For the text-containing cell, return its midpoint in [x, y] coordinate format. 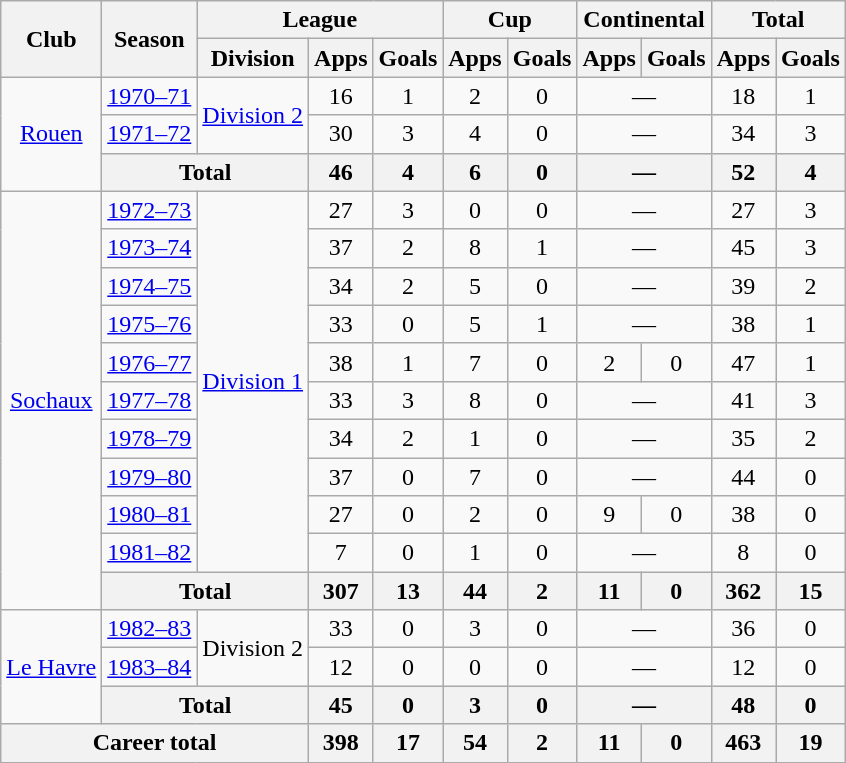
Career total [155, 743]
1974–75 [150, 286]
Continental [644, 20]
6 [475, 172]
1973–74 [150, 248]
30 [341, 134]
1977–78 [150, 400]
9 [609, 515]
39 [743, 286]
Cup [510, 20]
Season [150, 39]
463 [743, 743]
41 [743, 400]
307 [341, 591]
1970–71 [150, 96]
17 [408, 743]
48 [743, 705]
19 [811, 743]
1975–76 [150, 324]
Club [52, 39]
Sochaux [52, 400]
36 [743, 629]
1971–72 [150, 134]
Division 1 [253, 382]
18 [743, 96]
Rouen [52, 134]
1976–77 [150, 362]
46 [341, 172]
Le Havre [52, 667]
1979–80 [150, 477]
362 [743, 591]
52 [743, 172]
16 [341, 96]
1972–73 [150, 210]
1978–79 [150, 438]
13 [408, 591]
Division [253, 58]
1982–83 [150, 629]
47 [743, 362]
15 [811, 591]
1983–84 [150, 667]
54 [475, 743]
League [320, 20]
398 [341, 743]
1980–81 [150, 515]
35 [743, 438]
1981–82 [150, 553]
